Find where the given text appears and provide that cell's center as (x, y) coordinate. 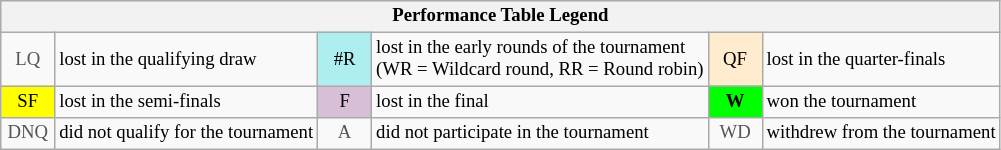
WD (735, 134)
QF (735, 60)
lost in the semi-finals (186, 102)
A (345, 134)
lost in the early rounds of the tournament(WR = Wildcard round, RR = Round robin) (540, 60)
SF (28, 102)
won the tournament (881, 102)
#R (345, 60)
LQ (28, 60)
W (735, 102)
did not participate in the tournament (540, 134)
lost in the qualifying draw (186, 60)
lost in the quarter-finals (881, 60)
did not qualify for the tournament (186, 134)
lost in the final (540, 102)
withdrew from the tournament (881, 134)
DNQ (28, 134)
F (345, 102)
Performance Table Legend (500, 16)
